Return [X, Y] of the center of cell containing provided text 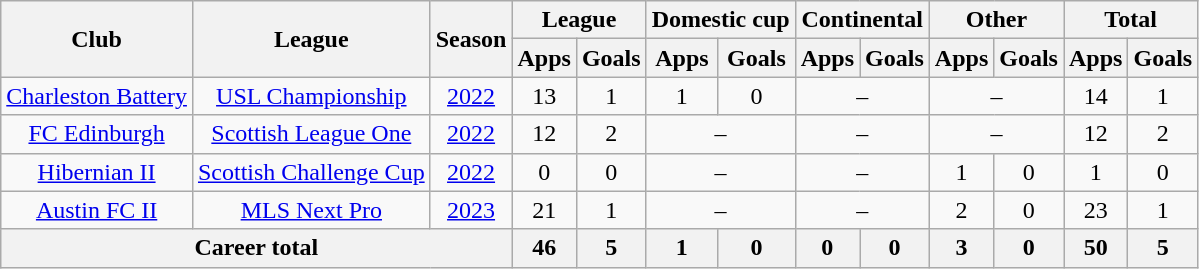
Scottish Challenge Cup [311, 172]
Season [471, 39]
Career total [256, 248]
23 [1096, 210]
Hibernian II [97, 172]
50 [1096, 248]
Other [996, 20]
FC Edinburgh [97, 134]
46 [544, 248]
Austin FC II [97, 210]
2023 [471, 210]
Continental [862, 20]
USL Championship [311, 96]
Club [97, 39]
Total [1131, 20]
14 [1096, 96]
Scottish League One [311, 134]
Domestic cup [720, 20]
21 [544, 210]
3 [961, 248]
13 [544, 96]
MLS Next Pro [311, 210]
Charleston Battery [97, 96]
